Extract the (X, Y) coordinate from the center of the cell holding the provided text.  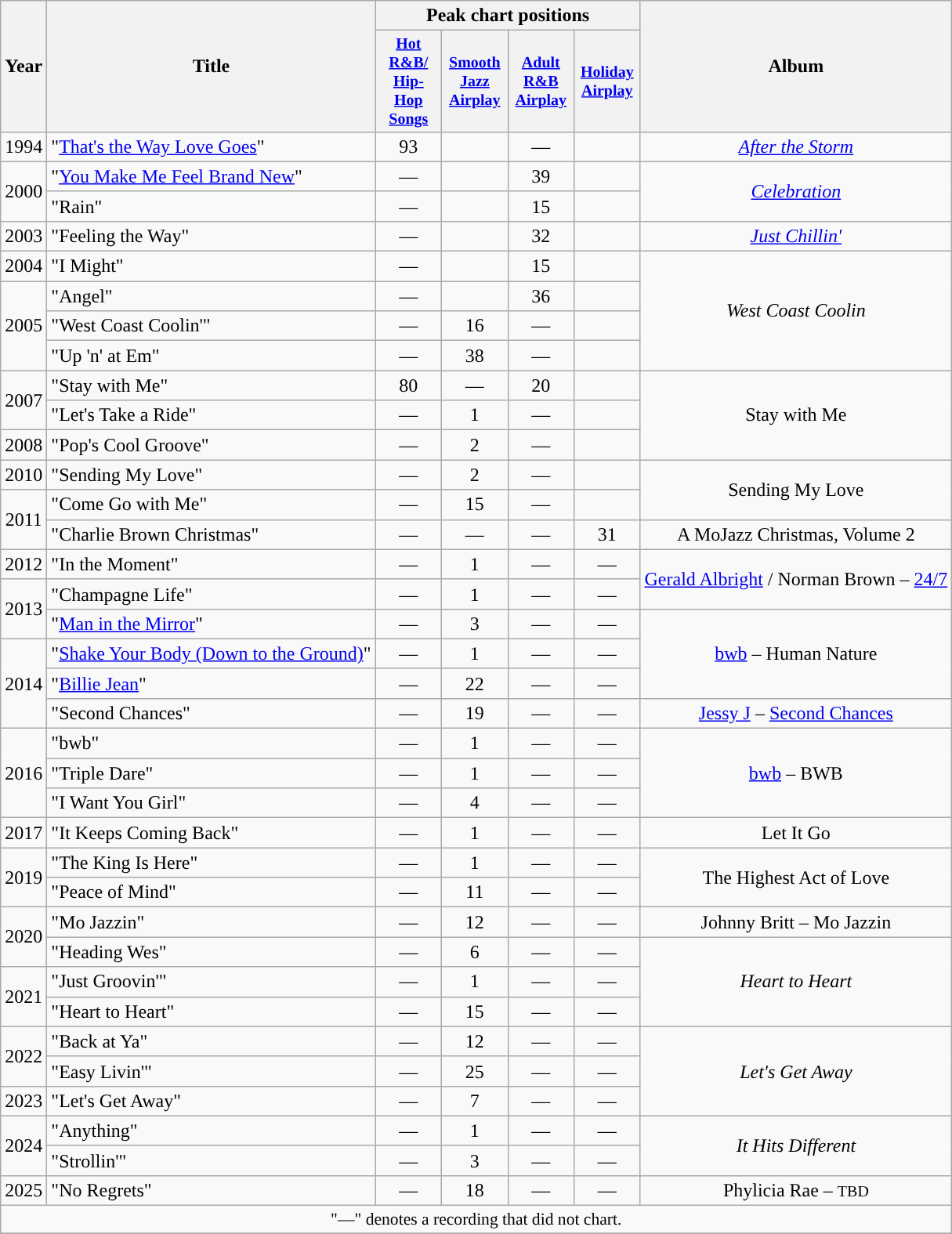
11 (475, 892)
2024 (24, 1145)
"—" denotes a recording that did not chart. (476, 1220)
"Feeling the Way" (212, 236)
20 (541, 385)
2012 (24, 564)
bwb – BWB (796, 773)
"Strollin'" (212, 1160)
1994 (24, 147)
"You Make Me Feel Brand New" (212, 176)
West Coast Coolin (796, 311)
2007 (24, 400)
"Stay with Me" (212, 385)
"Back at Ya" (212, 1041)
"I Might" (212, 266)
"Triple Dare" (212, 773)
2016 (24, 773)
2000 (24, 191)
"Heart to Heart" (212, 1011)
2019 (24, 878)
Year (24, 67)
Smooth JazzAirplay (475, 81)
"That's the Way Love Goes" (212, 147)
"It Keeps Coming Back" (212, 833)
"Let's Get Away" (212, 1101)
"Shake Your Body (Down to the Ground)" (212, 653)
"Mo Jazzin" (212, 922)
93 (408, 147)
"Easy Livin'" (212, 1071)
"Pop's Cool Groove" (212, 445)
36 (541, 296)
6 (475, 952)
"Second Chances" (212, 713)
2014 (24, 683)
Let It Go (796, 833)
A MoJazz Christmas, Volume 2 (796, 534)
2022 (24, 1056)
"Sending My Love" (212, 475)
Peak chart positions (508, 16)
2003 (24, 236)
2011 (24, 519)
Let's Get Away (796, 1071)
7 (475, 1101)
"Angel" (212, 296)
Phylicia Rae – TBD (796, 1190)
39 (541, 176)
2020 (24, 937)
"I Want You Girl" (212, 803)
25 (475, 1071)
Adult R&BAirplay (541, 81)
Hot R&B/Hip-HopSongs (408, 81)
Title (212, 67)
2010 (24, 475)
2005 (24, 326)
22 (475, 683)
2025 (24, 1190)
Gerald Albright / Norman Brown – 24/7 (796, 579)
18 (475, 1190)
"Let's Take a Ride" (212, 415)
2004 (24, 266)
"The King Is Here" (212, 863)
"Champagne Life" (212, 594)
"In the Moment" (212, 564)
Johnny Britt – Mo Jazzin (796, 922)
4 (475, 803)
19 (475, 713)
"Just Groovin'" (212, 982)
"Anything" (212, 1131)
38 (475, 356)
HolidayAirplay (607, 81)
2021 (24, 997)
"Come Go with Me" (212, 505)
Jessy J – Second Chances (796, 713)
bwb – Human Nature (796, 653)
2017 (24, 833)
"Up 'n' at Em" (212, 356)
16 (475, 326)
"Billie Jean" (212, 683)
"Heading Wes" (212, 952)
Celebration (796, 191)
"Rain" (212, 206)
The Highest Act of Love (796, 878)
"Man in the Mirror" (212, 624)
"West Coast Coolin'" (212, 326)
80 (408, 385)
Just Chillin' (796, 236)
"Peace of Mind" (212, 892)
2013 (24, 609)
After the Storm (796, 147)
31 (607, 534)
"No Regrets" (212, 1190)
"bwb" (212, 744)
Sending My Love (796, 490)
Stay with Me (796, 415)
2008 (24, 445)
Heart to Heart (796, 982)
Album (796, 67)
It Hits Different (796, 1145)
"Charlie Brown Christmas" (212, 534)
32 (541, 236)
2023 (24, 1101)
